Provide the [X, Y] coordinate of the cell's center where the given text is located.  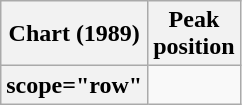
Peakposition [194, 34]
Chart (1989) [74, 34]
scope="row" [74, 85]
